From the cell containing the given text, extract its center point as [X, Y] coordinate. 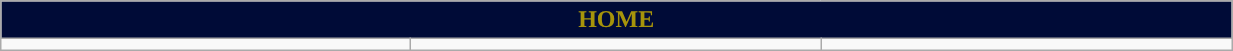
HOME [616, 20]
